Pinpoint the cell where the given text exists, returning its (x, y) midpoint coordinate. 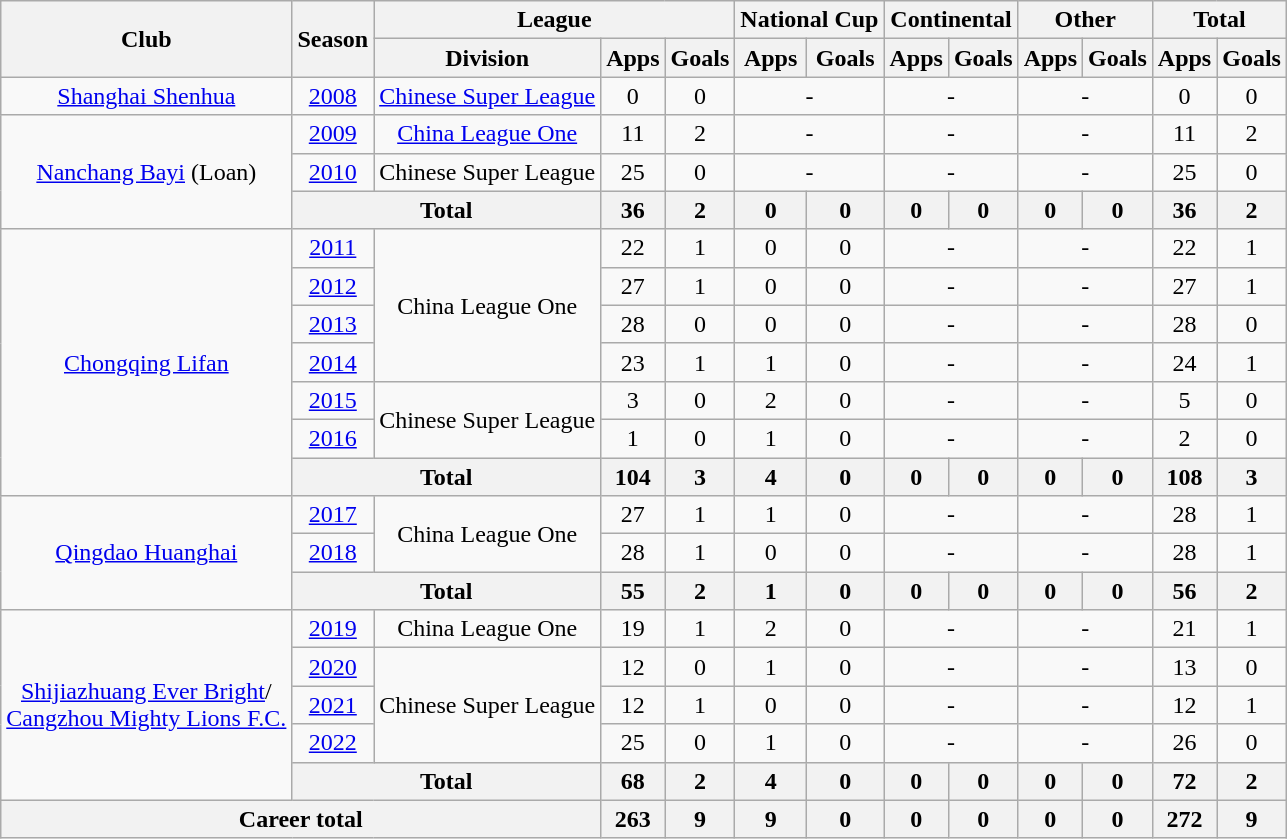
5 (1184, 400)
2019 (333, 629)
Club (146, 39)
2020 (333, 667)
56 (1184, 591)
Shijiazhuang Ever Bright/Cangzhou Mighty Lions F.C. (146, 705)
Shanghai Shenhua (146, 96)
72 (1184, 781)
2022 (333, 743)
2017 (333, 515)
2008 (333, 96)
2009 (333, 134)
Nanchang Bayi (Loan) (146, 172)
2012 (333, 286)
Division (488, 58)
26 (1184, 743)
68 (633, 781)
23 (633, 362)
21 (1184, 629)
55 (633, 591)
104 (633, 477)
Chongqing Lifan (146, 362)
2021 (333, 705)
263 (633, 819)
272 (1184, 819)
24 (1184, 362)
Continental (951, 20)
Career total (301, 819)
19 (633, 629)
2018 (333, 553)
2016 (333, 438)
National Cup (810, 20)
2011 (333, 248)
League (554, 20)
2013 (333, 324)
2015 (333, 400)
Qingdao Huanghai (146, 553)
Other (1085, 20)
108 (1184, 477)
2010 (333, 172)
2014 (333, 362)
Season (333, 39)
13 (1184, 667)
